Identify which cell holds the provided text, then report its (X, Y) central coordinate. 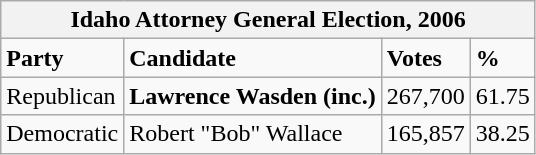
Party (62, 58)
61.75 (502, 96)
Votes (426, 58)
Idaho Attorney General Election, 2006 (268, 20)
165,857 (426, 134)
% (502, 58)
Lawrence Wasden (inc.) (253, 96)
Robert "Bob" Wallace (253, 134)
Democratic (62, 134)
267,700 (426, 96)
Candidate (253, 58)
Republican (62, 96)
38.25 (502, 134)
